Return (X, Y) of the center of cell containing provided text 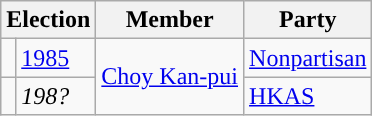
198? (56, 96)
Party (308, 20)
Election (48, 20)
Choy Kan-pui (170, 77)
Nonpartisan (308, 58)
1985 (56, 58)
HKAS (308, 96)
Member (170, 20)
